Locate the cell with the specified text and output its [X, Y] center coordinate. 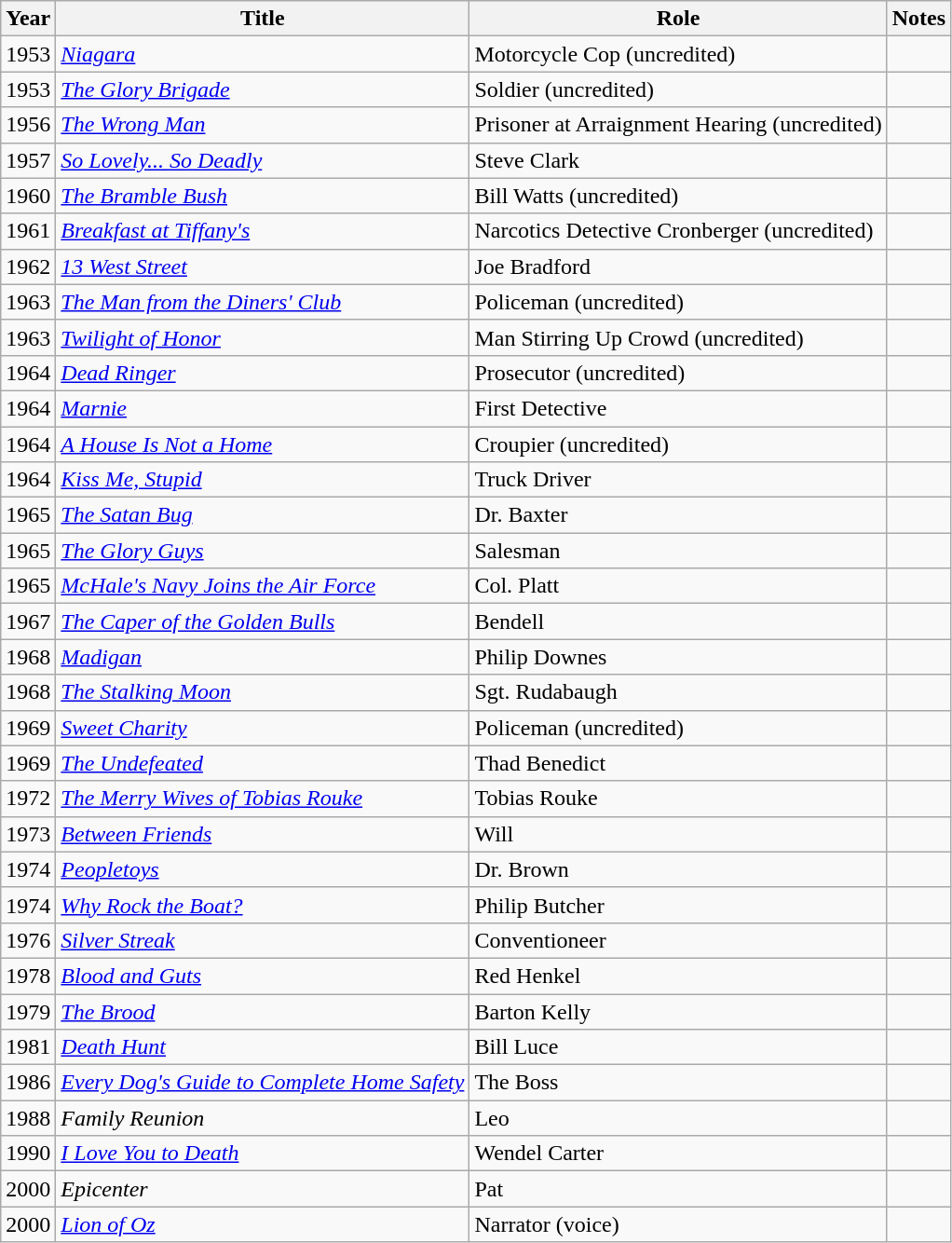
Bill Luce [678, 1047]
Joe Bradford [678, 266]
1957 [28, 160]
Lion of Oz [263, 1224]
The Merry Wives of Tobias Rouke [263, 799]
Sweet Charity [263, 728]
The Boss [678, 1083]
Truck Driver [678, 480]
1978 [28, 976]
The Bramble Bush [263, 196]
Tobias Rouke [678, 799]
Prisoner at Arraignment Hearing (uncredited) [678, 125]
The Glory Brigade [263, 89]
1956 [28, 125]
The Glory Guys [263, 551]
13 West Street [263, 266]
A House Is Not a Home [263, 444]
1981 [28, 1047]
McHale's Navy Joins the Air Force [263, 586]
Dead Ringer [263, 373]
Dr. Brown [678, 869]
The Wrong Man [263, 125]
Blood and Guts [263, 976]
1972 [28, 799]
Notes [918, 19]
Why Rock the Boat? [263, 905]
Epicenter [263, 1189]
Will [678, 834]
Conventioneer [678, 940]
1990 [28, 1154]
Salesman [678, 551]
1979 [28, 1011]
Dr. Baxter [678, 515]
Twilight of Honor [263, 337]
The Undefeated [263, 763]
Narcotics Detective Cronberger (uncredited) [678, 231]
Man Stirring Up Crowd (uncredited) [678, 337]
Every Dog's Guide to Complete Home Safety [263, 1083]
1988 [28, 1118]
1961 [28, 231]
Niagara [263, 54]
Croupier (uncredited) [678, 444]
Between Friends [263, 834]
1962 [28, 266]
Bendell [678, 621]
Narrator (voice) [678, 1224]
Peopletoys [263, 869]
Motorcycle Cop (uncredited) [678, 54]
The Stalking Moon [263, 692]
Barton Kelly [678, 1011]
Marnie [263, 408]
I Love You to Death [263, 1154]
Kiss Me, Stupid [263, 480]
1976 [28, 940]
Thad Benedict [678, 763]
Title [263, 19]
1967 [28, 621]
1986 [28, 1083]
1973 [28, 834]
Madigan [263, 657]
Family Reunion [263, 1118]
Soldier (uncredited) [678, 89]
Leo [678, 1118]
The Satan Bug [263, 515]
Philip Downes [678, 657]
Wendel Carter [678, 1154]
1960 [28, 196]
Silver Streak [263, 940]
The Man from the Diners' Club [263, 302]
Steve Clark [678, 160]
Bill Watts (uncredited) [678, 196]
So Lovely... So Deadly [263, 160]
Sgt. Rudabaugh [678, 692]
Role [678, 19]
The Caper of the Golden Bulls [263, 621]
Red Henkel [678, 976]
Prosecutor (uncredited) [678, 373]
Breakfast at Tiffany's [263, 231]
First Detective [678, 408]
Year [28, 19]
Philip Butcher [678, 905]
Pat [678, 1189]
Col. Platt [678, 586]
The Brood [263, 1011]
Death Hunt [263, 1047]
